Capture the cell that displays the provided text and extract its (X, Y) central coordinate. 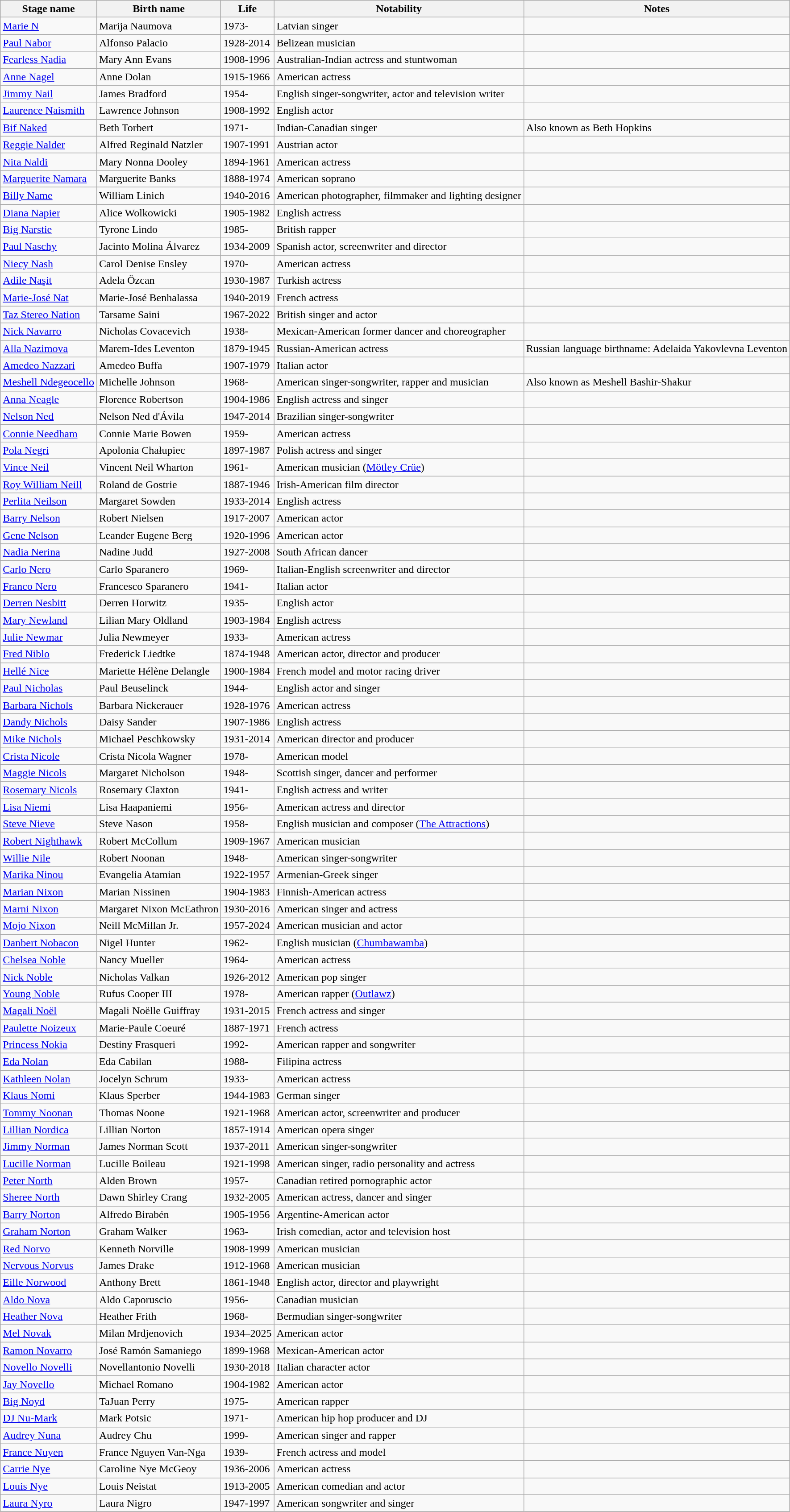
Adile Naşit (49, 281)
Italian-English screenwriter and director (399, 569)
Lillian Norton (159, 1130)
Paul Beuselinck (159, 688)
Daisy Sander (159, 722)
Jocelyn Schrum (159, 1079)
Lillian Nordica (49, 1130)
Derren Nesbitt (49, 603)
Robert Nielsen (159, 518)
Marie N (49, 26)
Life (247, 9)
TaJuan Perry (159, 1401)
Robert McCollum (159, 841)
France Nguyen Van-Nga (159, 1452)
Argentine-American actor (399, 1214)
1900-1984 (247, 671)
José Ramón Samaniego (159, 1350)
Alla Nazimova (49, 348)
1999- (247, 1435)
Carrie Nye (49, 1469)
1904-1983 (247, 892)
Crista Nicole (49, 756)
1944-1983 (247, 1096)
Jay Novello (49, 1384)
Latvian singer (399, 26)
Lawrence Johnson (159, 111)
Milan Mrdjenovich (159, 1334)
Hellé Nice (49, 671)
Aldo Caporuscio (159, 1300)
Margaret Sowden (159, 501)
1908-1996 (247, 60)
Adela Özcan (159, 281)
Mojo Nixon (49, 926)
1857-1914 (247, 1130)
Nadine Judd (159, 552)
1907-1986 (247, 722)
1928-2014 (247, 43)
Tyrone Lindo (159, 230)
Diana Napier (49, 213)
France Nuyen (49, 1452)
Marija Naumova (159, 26)
Nelson Ned (49, 416)
Robert Nighthawk (49, 841)
Jimmy Norman (49, 1147)
James Norman Scott (159, 1147)
Red Norvo (49, 1248)
Marie-José Nat (49, 298)
Niecy Nash (49, 264)
Steve Nieve (49, 824)
1907-1991 (247, 145)
1930-2018 (247, 1367)
1935- (247, 603)
Novello Novelli (49, 1367)
Novellantonio Novelli (159, 1367)
Willie Nile (49, 858)
American singer, radio personality and actress (399, 1164)
Nadia Nerina (49, 552)
German singer (399, 1096)
English actress and writer (399, 790)
1917-2007 (247, 518)
1887-1946 (247, 484)
Sheree North (49, 1197)
Nicholas Valkan (159, 977)
Lucille Boileau (159, 1164)
Canadian musician (399, 1300)
Dawn Shirley Crang (159, 1197)
1908-1992 (247, 111)
Lilian Mary Oldland (159, 620)
1934–2025 (247, 1334)
American photographer, filmmaker and lighting designer (399, 195)
Nita Naldi (49, 162)
Michael Peschkowsky (159, 739)
Vince Neil (49, 467)
Anna Neagle (49, 399)
British rapper (399, 230)
Carlo Nero (49, 569)
Alice Wolkowicki (159, 213)
Australian-Indian actress and stuntwoman (399, 60)
Alden Brown (159, 1181)
Mexican-American actor (399, 1350)
Marie-José Benhalassa (159, 298)
Barry Norton (49, 1214)
American musician and actor (399, 926)
James Bradford (159, 94)
Lisa Niemi (49, 807)
American soprano (399, 178)
Brazilian singer-songwriter (399, 416)
1894-1961 (247, 162)
Alfonso Palacio (159, 43)
Rufus Cooper III (159, 994)
Connie Marie Bowen (159, 433)
Marguerite Namara (49, 178)
Laura Nigro (159, 1503)
American singer and actress (399, 909)
Margaret Nicholson (159, 773)
Nelson Ned d'Ávila (159, 416)
1962- (247, 943)
Connie Needham (49, 433)
Audrey Nuna (49, 1435)
1907-1979 (247, 365)
James Drake (159, 1265)
Fred Niblo (49, 654)
1936-2006 (247, 1469)
English actress and singer (399, 399)
Crista Nicola Wagner (159, 756)
Julie Newmar (49, 637)
Aldo Nova (49, 1300)
Graham Walker (159, 1231)
Also known as Beth Hopkins (657, 128)
1879-1945 (247, 348)
1874-1948 (247, 654)
Princess Nokia (49, 1045)
Destiny Frasqueri (159, 1045)
American model (399, 756)
Russian-American actress (399, 348)
Anne Nagel (49, 77)
Florence Robertson (159, 399)
1922-1957 (247, 875)
Mary Ann Evans (159, 60)
French actress and singer (399, 1011)
Evangelia Atamian (159, 875)
Rosemary Nicols (49, 790)
Notability (399, 9)
Apolonia Chałupiec (159, 450)
1959- (247, 433)
1915-1966 (247, 77)
Dandy Nichols (49, 722)
Marni Nixon (49, 909)
American actress and director (399, 807)
French model and motor racing driver (399, 671)
Marian Nissinen (159, 892)
Alfred Reginald Natzler (159, 145)
1905-1956 (247, 1214)
1964- (247, 960)
Big Noyd (49, 1401)
Mariette Hélène Delangle (159, 671)
French actress and model (399, 1452)
Heather Nova (49, 1317)
1913-2005 (247, 1486)
1931-2015 (247, 1011)
Caroline Nye McGeoy (159, 1469)
Mike Nichols (49, 739)
Russian language birthname: Adelaida Yakovlevna Leventon (657, 348)
1970- (247, 264)
American opera singer (399, 1130)
Carol Denise Ensley (159, 264)
Barbara Nichols (49, 705)
Marem-Ides Leventon (159, 348)
1927-2008 (247, 552)
Julia Newmeyer (159, 637)
Leander Eugene Berg (159, 535)
1988- (247, 1062)
1861-1948 (247, 1282)
Vincent Neil Wharton (159, 467)
Barry Nelson (49, 518)
1887-1971 (247, 1027)
Mexican-American former dancer and choreographer (399, 331)
Heather Frith (159, 1317)
Magali Noël (49, 1011)
Beth Torbert (159, 128)
English singer-songwriter, actor and television writer (399, 94)
Mary Newland (49, 620)
Mark Potsic (159, 1418)
Lucille Norman (49, 1164)
American rapper and songwriter (399, 1045)
Robert Noonan (159, 858)
Graham Norton (49, 1231)
Reggie Nalder (49, 145)
Anthony Brett (159, 1282)
Margaret Nixon McEathron (159, 909)
Nick Noble (49, 977)
1938- (247, 331)
English actor, director and playwright (399, 1282)
Paulette Noizeux (49, 1027)
1944- (247, 688)
Klaus Nomi (49, 1096)
Armenian-Greek singer (399, 875)
Audrey Chu (159, 1435)
Neill McMillan Jr. (159, 926)
American comedian and actor (399, 1486)
Louis Neistat (159, 1486)
Magali Noëlle Guiffray (159, 1011)
Mel Novak (49, 1334)
Taz Stereo Nation (49, 315)
1921-1968 (247, 1113)
Young Noble (49, 994)
Francesco Sparanero (159, 586)
Austrian actor (399, 145)
American pop singer (399, 977)
1975- (247, 1401)
Paul Nicholas (49, 688)
Roland de Gostrie (159, 484)
Laurence Naismith (49, 111)
1973- (247, 26)
Meshell Ndegeocello (49, 382)
1904-1986 (247, 399)
Anne Dolan (159, 77)
1908-1999 (247, 1248)
Maggie Nicols (49, 773)
English musician and composer (The Attractions) (399, 824)
Eda Nolan (49, 1062)
Derren Horwitz (159, 603)
Irish comedian, actor and television host (399, 1231)
American singer and rapper (399, 1435)
1932-2005 (247, 1197)
1920-1996 (247, 535)
Barbara Nickerauer (159, 705)
Nancy Mueller (159, 960)
Marian Nixon (49, 892)
Roy William Neill (49, 484)
1954- (247, 94)
American director and producer (399, 739)
1897-1987 (247, 450)
Jacinto Molina Álvarez (159, 247)
Irish-American film director (399, 484)
Nervous Norvus (49, 1265)
Amedeo Nazzari (49, 365)
American actor, screenwriter and producer (399, 1113)
Also known as Meshell Bashir-Shakur (657, 382)
Stage name (49, 9)
Kenneth Norville (159, 1248)
1947-1997 (247, 1503)
1888-1974 (247, 178)
1926-2012 (247, 977)
South African dancer (399, 552)
DJ Nu-Mark (49, 1418)
1947-2014 (247, 416)
Frederick Liedtke (159, 654)
1985- (247, 230)
Alfredo Birabén (159, 1214)
1931-2014 (247, 739)
1899-1968 (247, 1350)
1957-2024 (247, 926)
Danbert Nobacon (49, 943)
1934-2009 (247, 247)
British singer and actor (399, 315)
1905-1982 (247, 213)
American singer-songwriter, rapper and musician (399, 382)
1963- (247, 1231)
1930-2016 (247, 909)
Canadian retired pornographic actor (399, 1181)
American musician (Mötley Crüe) (399, 467)
1928-1976 (247, 705)
Michael Romano (159, 1384)
Bermudian singer-songwriter (399, 1317)
Klaus Sperber (159, 1096)
Finnish-American actress (399, 892)
Turkish actress (399, 281)
Laura Nyro (49, 1503)
Birth name (159, 9)
Nicholas Covacevich (159, 331)
Big Narstie (49, 230)
Notes (657, 9)
American actress, dancer and singer (399, 1197)
Gene Nelson (49, 535)
English actor and singer (399, 688)
Kathleen Nolan (49, 1079)
1958- (247, 824)
1933-2014 (247, 501)
Indian-Canadian singer (399, 128)
Peter North (49, 1181)
Tommy Noonan (49, 1113)
English musician (Chumbawamba) (399, 943)
1961- (247, 467)
1921-1998 (247, 1164)
1992- (247, 1045)
Eille Norwood (49, 1282)
Billy Name (49, 195)
Polish actress and singer (399, 450)
1957- (247, 1181)
1909-1967 (247, 841)
Louis Nye (49, 1486)
Mary Nonna Dooley (159, 162)
Chelsea Noble (49, 960)
Paul Naschy (49, 247)
Perlita Neilson (49, 501)
Rosemary Claxton (159, 790)
Steve Nason (159, 824)
Marika Ninou (49, 875)
Bif Naked (49, 128)
Amedeo Buffa (159, 365)
American songwriter and singer (399, 1503)
1939- (247, 1452)
Lisa Haapaniemi (159, 807)
Paul Nabor (49, 43)
Fearless Nadia (49, 60)
Nick Navarro (49, 331)
Eda Cabilan (159, 1062)
Thomas Noone (159, 1113)
American actor, director and producer (399, 654)
Belizean musician (399, 43)
Nigel Hunter (159, 943)
1937-2011 (247, 1147)
American rapper (399, 1401)
Filipina actress (399, 1062)
1904-1982 (247, 1384)
American rapper (Outlawz) (399, 994)
William Linich (159, 195)
Michelle Johnson (159, 382)
1967-2022 (247, 315)
Tarsame Saini (159, 315)
American hip hop producer and DJ (399, 1418)
Jimmy Nail (49, 94)
Ramon Novarro (49, 1350)
1940-2019 (247, 298)
Franco Nero (49, 586)
Marguerite Banks (159, 178)
1940-2016 (247, 195)
1969- (247, 569)
Scottish singer, dancer and performer (399, 773)
Italian character actor (399, 1367)
Spanish actor, screenwriter and director (399, 247)
1903-1984 (247, 620)
1930-1987 (247, 281)
1912-1968 (247, 1265)
Carlo Sparanero (159, 569)
Marie-Paule Coeuré (159, 1027)
Pola Negri (49, 450)
